Return [X, Y] of the center of cell containing provided text 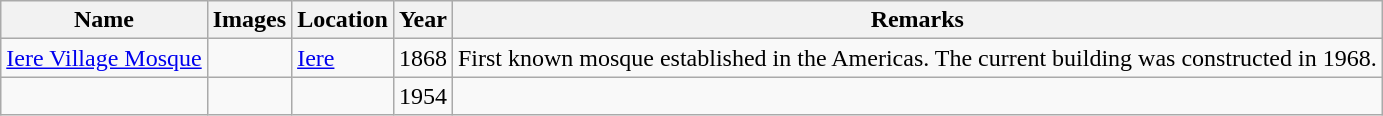
Iere [343, 58]
Name [104, 20]
1868 [422, 58]
1954 [422, 96]
Remarks [917, 20]
Location [343, 20]
Iere Village Mosque [104, 58]
First known mosque established in the Americas. The current building was constructed in 1968. [917, 58]
Images [249, 20]
Year [422, 20]
